Capture the cell that displays the provided text and extract its (X, Y) central coordinate. 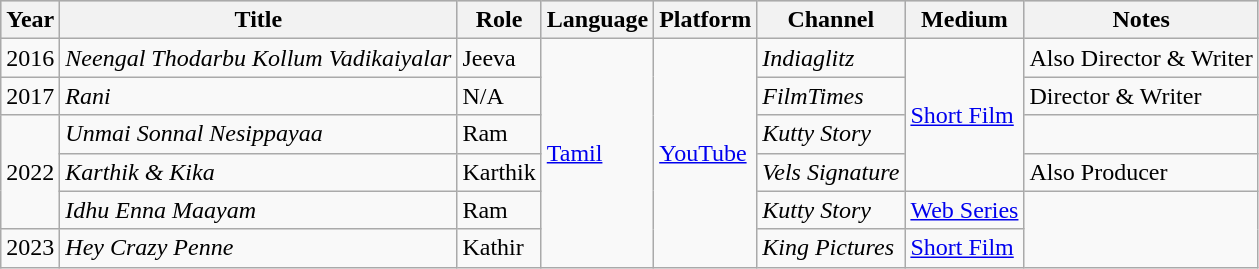
Also Producer (1141, 172)
Language (597, 20)
2022 (30, 172)
Indiaglitz (831, 58)
Vels Signature (831, 172)
Neengal Thodarbu Kollum Vadikaiyalar (258, 58)
Web Series (964, 210)
Title (258, 20)
Jeeva (499, 58)
2023 (30, 248)
King Pictures (831, 248)
Channel (831, 20)
Hey Crazy Penne (258, 248)
Year (30, 20)
FilmTimes (831, 96)
Karthik (499, 172)
Unmai Sonnal Nesippayaa (258, 134)
2016 (30, 58)
Kathir (499, 248)
YouTube (706, 153)
Rani (258, 96)
Director & Writer (1141, 96)
Also Director & Writer (1141, 58)
2017 (30, 96)
Role (499, 20)
Tamil (597, 153)
Platform (706, 20)
N/A (499, 96)
Notes (1141, 20)
Medium (964, 20)
Karthik & Kika (258, 172)
Idhu Enna Maayam (258, 210)
